Scan for the cell matching the given text and deliver its (X, Y) coordinate at center. 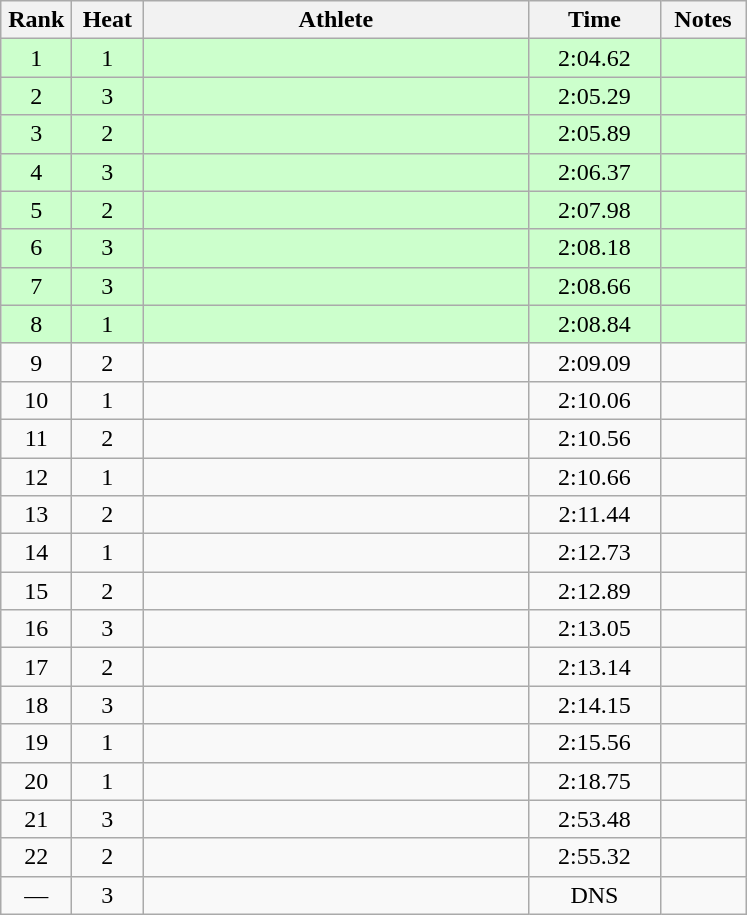
13 (36, 515)
8 (36, 324)
16 (36, 629)
2:08.66 (594, 286)
2:13.14 (594, 667)
2:14.15 (594, 705)
18 (36, 705)
2:12.89 (594, 591)
2:53.48 (594, 819)
Rank (36, 20)
22 (36, 857)
2:10.56 (594, 438)
12 (36, 477)
10 (36, 400)
21 (36, 819)
19 (36, 743)
2:55.32 (594, 857)
2:09.09 (594, 362)
2:06.37 (594, 172)
2:05.89 (594, 134)
9 (36, 362)
— (36, 895)
Heat (108, 20)
14 (36, 553)
11 (36, 438)
17 (36, 667)
2:13.05 (594, 629)
7 (36, 286)
2:10.06 (594, 400)
2:08.84 (594, 324)
Time (594, 20)
15 (36, 591)
Athlete (336, 20)
Notes (703, 20)
4 (36, 172)
20 (36, 781)
2:18.75 (594, 781)
5 (36, 210)
2:04.62 (594, 58)
2:05.29 (594, 96)
6 (36, 248)
2:10.66 (594, 477)
2:08.18 (594, 248)
2:12.73 (594, 553)
DNS (594, 895)
2:11.44 (594, 515)
2:15.56 (594, 743)
2:07.98 (594, 210)
